Output the (x, y) coordinate of the center of the cell containing the given text.  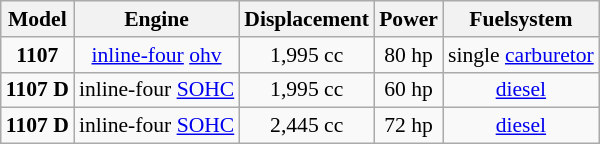
1107 (38, 55)
Fuelsystem (521, 19)
80 hp (408, 55)
Displacement (306, 19)
72 hp (408, 126)
2,445 cc (306, 126)
Engine (156, 19)
single carburetor (521, 55)
Model (38, 19)
inline-four ohv (156, 55)
60 hp (408, 90)
Power (408, 19)
